Return (x, y) of the center of cell containing provided text 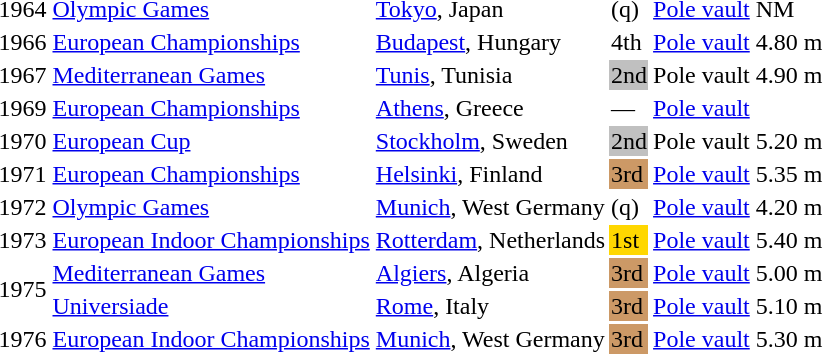
1st (630, 240)
Helsinki, Finland (490, 174)
Stockholm, Sweden (490, 141)
— (630, 108)
(q) (630, 207)
Budapest, Hungary (490, 42)
Olympic Games (211, 207)
4th (630, 42)
Rotterdam, Netherlands (490, 240)
Athens, Greece (490, 108)
Algiers, Algeria (490, 273)
Universiade (211, 306)
Rome, Italy (490, 306)
European Cup (211, 141)
Tunis, Tunisia (490, 75)
